Determine the (X, Y) coordinate at the center of the cell enclosing the given text.  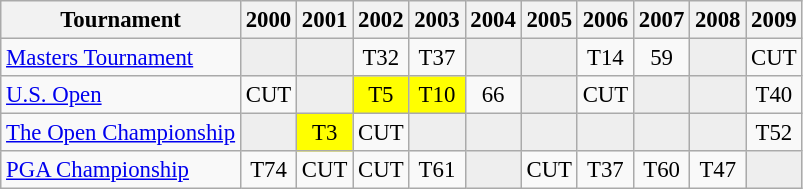
2004 (493, 20)
2000 (268, 20)
2002 (381, 20)
T40 (774, 95)
PGA Championship (121, 170)
66 (493, 95)
T3 (325, 133)
2006 (605, 20)
T74 (268, 170)
T32 (381, 58)
Masters Tournament (121, 58)
T5 (381, 95)
T61 (437, 170)
2008 (718, 20)
T52 (774, 133)
2009 (774, 20)
59 (661, 58)
T60 (661, 170)
2005 (549, 20)
Tournament (121, 20)
T10 (437, 95)
2003 (437, 20)
2001 (325, 20)
The Open Championship (121, 133)
T14 (605, 58)
T47 (718, 170)
U.S. Open (121, 95)
2007 (661, 20)
